Find where the given text appears and provide that cell's center as [x, y] coordinate. 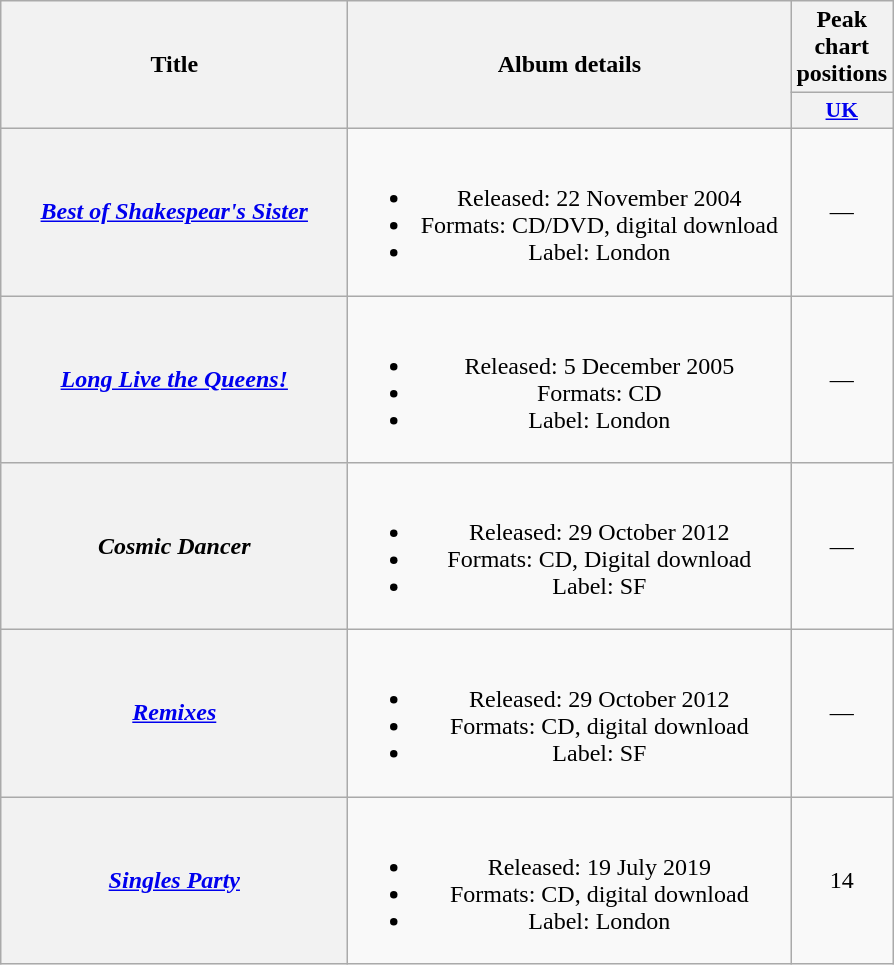
Title [174, 65]
Released: 5 December 2005Formats: CDLabel: London [570, 380]
Released: 22 November 2004Formats: CD/DVD, digital downloadLabel: London [570, 212]
Long Live the Queens! [174, 380]
Album details [570, 65]
Released: 29 October 2012Formats: CD, Digital downloadLabel: SF [570, 546]
Singles Party [174, 880]
Best of Shakespear's Sister [174, 212]
Cosmic Dancer [174, 546]
Released: 29 October 2012Formats: CD, digital downloadLabel: SF [570, 714]
UK [842, 111]
Remixes [174, 714]
14 [842, 880]
Released: 19 July 2019Formats: CD, digital downloadLabel: London [570, 880]
Peak chart positions [842, 47]
